Search for the cell housing the specified text and yield its (X, Y) center coordinate. 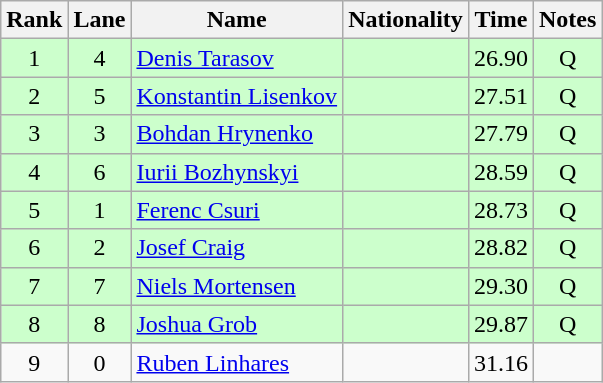
27.79 (500, 134)
9 (34, 362)
Josef Craig (237, 248)
29.30 (500, 286)
29.87 (500, 324)
0 (100, 362)
Lane (100, 20)
Ferenc Csuri (237, 210)
Notes (567, 20)
Joshua Grob (237, 324)
Niels Mortensen (237, 286)
27.51 (500, 96)
28.73 (500, 210)
Name (237, 20)
28.82 (500, 248)
Time (500, 20)
28.59 (500, 172)
Bohdan Hrynenko (237, 134)
Iurii Bozhynskyi (237, 172)
Denis Tarasov (237, 58)
Nationality (406, 20)
Ruben Linhares (237, 362)
31.16 (500, 362)
Konstantin Lisenkov (237, 96)
26.90 (500, 58)
Rank (34, 20)
